Capture the cell that displays the provided text and extract its (X, Y) central coordinate. 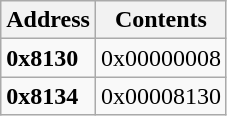
0x00008130 (160, 96)
Address (48, 20)
0x8134 (48, 96)
0x00000008 (160, 58)
0x8130 (48, 58)
Contents (160, 20)
